From the cell containing the given text, extract its center point as [x, y] coordinate. 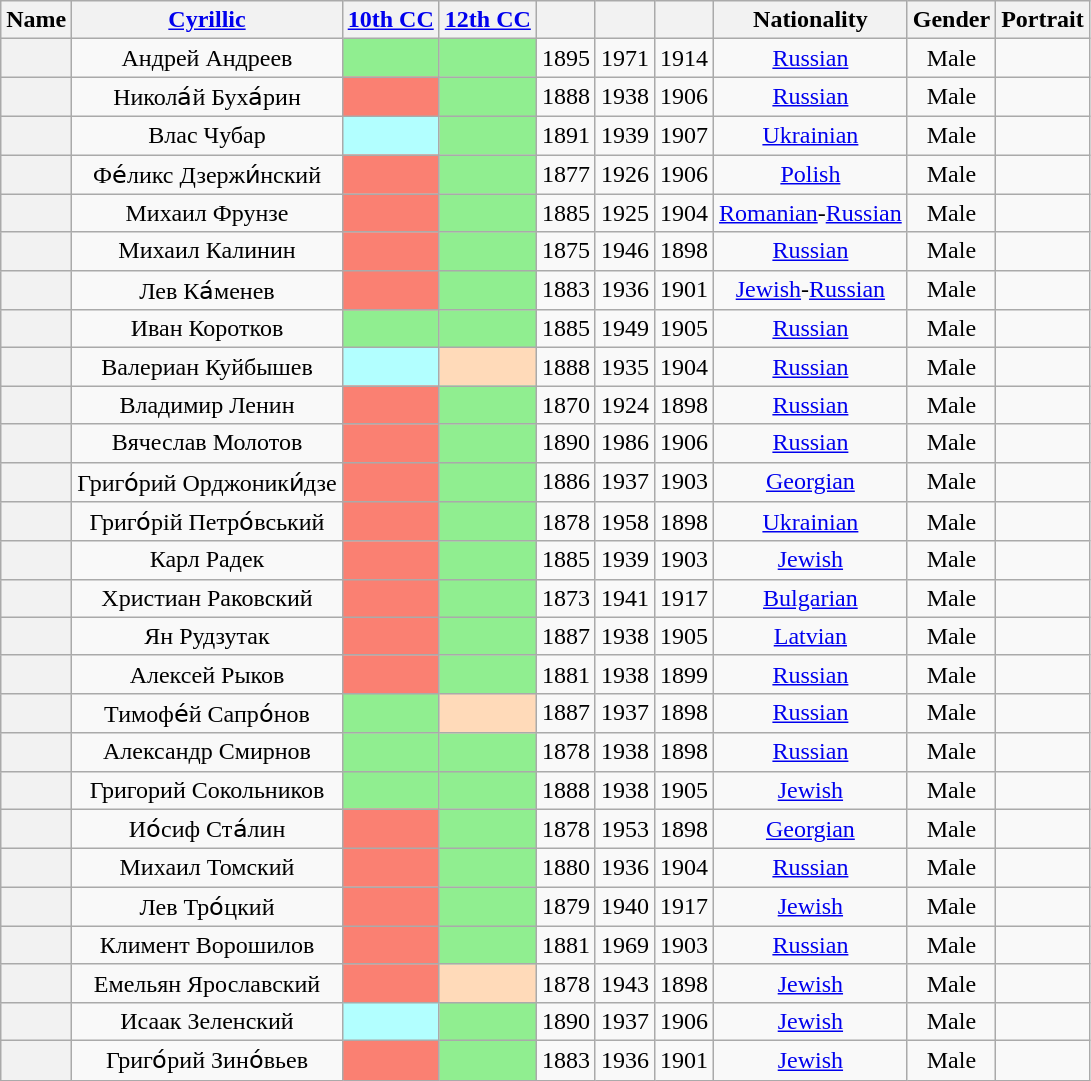
1949 [624, 329]
Никола́й Буха́рин [207, 97]
Владимир Ленин [207, 405]
Romanian-Russian [811, 213]
Карл Радек [207, 560]
1875 [566, 251]
1924 [624, 405]
Валериан Куйбышев [207, 367]
1907 [684, 135]
1940 [624, 907]
Александр Смирнов [207, 752]
1914 [684, 58]
1895 [566, 58]
Климент Ворошилов [207, 945]
1870 [566, 405]
Тимофе́й Сапро́нов [207, 713]
Лев Ка́менев [207, 290]
1880 [566, 868]
1926 [624, 174]
Latvian [811, 636]
1953 [624, 829]
Михаил Фрунзе [207, 213]
Григо́рий Орджоники́дзе [207, 482]
1879 [566, 907]
1925 [624, 213]
Христиан Раковский [207, 598]
Емельян Ярославский [207, 983]
Polish [811, 174]
Jewish-Russian [811, 290]
Алексей Рыков [207, 674]
1935 [624, 367]
10th CC [390, 20]
Portrait [1043, 20]
1877 [566, 174]
1969 [624, 945]
1943 [624, 983]
Фе́ликс Дзержи́нский [207, 174]
Gender [951, 20]
Name [36, 20]
Григо́рій Петро́вський [207, 522]
Bulgarian [811, 598]
1946 [624, 251]
Михаил Томский [207, 868]
Ио́сиф Ста́лин [207, 829]
1971 [624, 58]
Вячеслав Молотов [207, 443]
Григо́рий Зино́вьев [207, 1060]
Михаил Калинин [207, 251]
1886 [566, 482]
Григорий Сокольников [207, 790]
Лев Тро́цкий [207, 907]
1958 [624, 522]
1986 [624, 443]
Исаак Зеленский [207, 1021]
1899 [684, 674]
12th CC [488, 20]
Ян Рудзутак [207, 636]
Влас Чубар [207, 135]
1873 [566, 598]
1941 [624, 598]
Cyrillic [207, 20]
Андрей Андреев [207, 58]
Иван Коротков [207, 329]
1891 [566, 135]
Nationality [811, 20]
